Search for the cell housing the specified text and yield its [x, y] center coordinate. 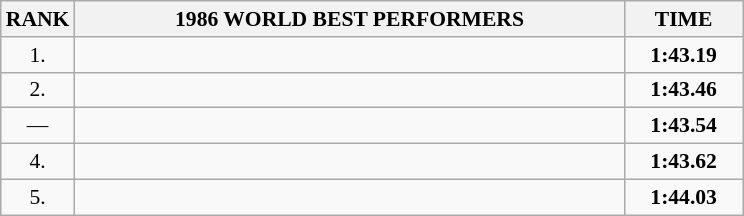
5. [38, 197]
1. [38, 55]
2. [38, 90]
— [38, 126]
1:43.62 [684, 162]
TIME [684, 19]
4. [38, 162]
1:43.46 [684, 90]
1:43.54 [684, 126]
RANK [38, 19]
1986 WORLD BEST PERFORMERS [349, 19]
1:43.19 [684, 55]
1:44.03 [684, 197]
